Return the [X, Y] coordinate for the center point of the cell that contains the specified text.  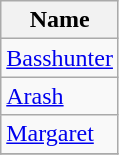
Basshunter [60, 58]
Arash [60, 96]
Name [60, 20]
Margaret [60, 134]
